Locate the cell with the specified text and output its [x, y] center coordinate. 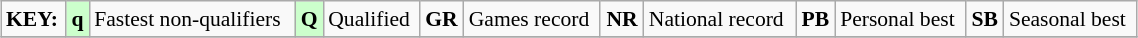
Qualified [371, 19]
GR [442, 19]
NR [622, 19]
KEY: [34, 19]
Personal best [900, 19]
PB [816, 19]
National record [720, 19]
Games record [532, 19]
Q [309, 19]
q [78, 19]
Fastest non-qualifiers [192, 19]
Seasonal best [1070, 19]
SB [985, 19]
